Find where the given text appears and provide that cell's center as (x, y) coordinate. 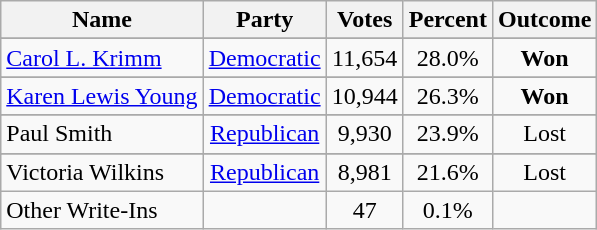
Party (264, 20)
Carol L. Krimm (102, 58)
11,654 (364, 58)
Outcome (544, 20)
23.9% (448, 134)
21.6% (448, 172)
26.3% (448, 96)
Paul Smith (102, 134)
10,944 (364, 96)
8,981 (364, 172)
Other Write-Ins (102, 210)
Karen Lewis Young (102, 96)
0.1% (448, 210)
Percent (448, 20)
47 (364, 210)
28.0% (448, 58)
Votes (364, 20)
Victoria Wilkins (102, 172)
9,930 (364, 134)
Name (102, 20)
